Return the (x, y) coordinate for the center point of the cell that contains the specified text.  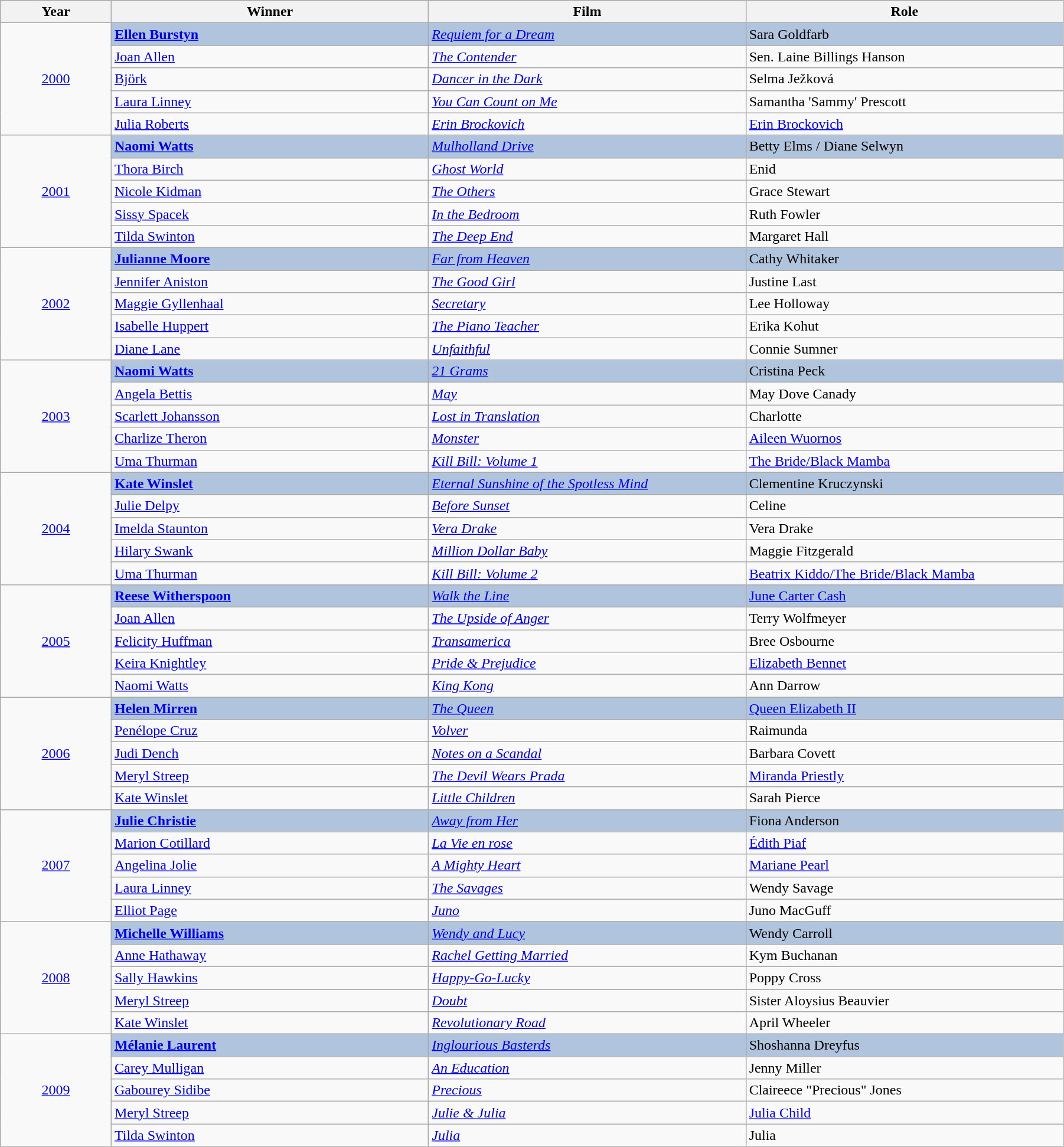
You Can Count on Me (587, 102)
Elizabeth Bennet (905, 664)
Transamerica (587, 641)
Raimunda (905, 731)
Sara Goldfarb (905, 34)
Secretary (587, 304)
Cathy Whitaker (905, 259)
2009 (56, 1090)
Barbara Covett (905, 753)
Hilary Swank (269, 551)
Anne Hathaway (269, 955)
April Wheeler (905, 1023)
Rachel Getting Married (587, 955)
2003 (56, 416)
Volver (587, 731)
Aileen Wuornos (905, 439)
Mulholland Drive (587, 146)
Nicole Kidman (269, 191)
Kym Buchanan (905, 955)
The Bride/Black Mamba (905, 461)
Winner (269, 12)
Jennifer Aniston (269, 282)
Role (905, 12)
Ann Darrow (905, 686)
Eternal Sunshine of the Spotless Mind (587, 483)
2007 (56, 865)
2004 (56, 528)
Cristina Peck (905, 371)
Grace Stewart (905, 191)
Million Dollar Baby (587, 551)
Connie Sumner (905, 349)
The Savages (587, 888)
Wendy Savage (905, 888)
King Kong (587, 686)
Kill Bill: Volume 2 (587, 573)
2005 (56, 641)
Jenny Miller (905, 1068)
Isabelle Huppert (269, 326)
May Dove Canady (905, 394)
Carey Mulligan (269, 1068)
Unfaithful (587, 349)
Sally Hawkins (269, 978)
Sissy Spacek (269, 214)
Reese Witherspoon (269, 596)
Year (56, 12)
Away from Her (587, 821)
2006 (56, 753)
Notes on a Scandal (587, 753)
Queen Elizabeth II (905, 708)
Monster (587, 439)
Julia Child (905, 1113)
Terry Wolfmeyer (905, 618)
Michelle Williams (269, 933)
Julia Roberts (269, 124)
2000 (56, 79)
Marion Cotillard (269, 843)
Celine (905, 506)
21 Grams (587, 371)
The Deep End (587, 236)
A Mighty Heart (587, 865)
Precious (587, 1090)
The Piano Teacher (587, 326)
Lost in Translation (587, 416)
Film (587, 12)
Charlotte (905, 416)
Requiem for a Dream (587, 34)
Wendy and Lucy (587, 933)
Happy-Go-Lucky (587, 978)
Penélope Cruz (269, 731)
2001 (56, 191)
Walk the Line (587, 596)
Thora Birch (269, 169)
Revolutionary Road (587, 1023)
The Contender (587, 57)
Judi Dench (269, 753)
Julie Christie (269, 821)
2008 (56, 978)
Wendy Carroll (905, 933)
2002 (56, 303)
Felicity Huffman (269, 641)
Gabourey Sidibe (269, 1090)
Claireece "Precious" Jones (905, 1090)
Clementine Kruczynski (905, 483)
Margaret Hall (905, 236)
Dancer in the Dark (587, 79)
Julie & Julia (587, 1113)
The Devil Wears Prada (587, 776)
The Others (587, 191)
Mélanie Laurent (269, 1045)
Sister Aloysius Beauvier (905, 1001)
Little Children (587, 798)
Lee Holloway (905, 304)
Elliot Page (269, 910)
Ghost World (587, 169)
Helen Mirren (269, 708)
Selma Ježková (905, 79)
Miranda Priestly (905, 776)
In the Bedroom (587, 214)
Björk (269, 79)
Scarlett Johansson (269, 416)
Sen. Laine Billings Hanson (905, 57)
The Good Girl (587, 282)
Ruth Fowler (905, 214)
Doubt (587, 1001)
Sarah Pierce (905, 798)
Fiona Anderson (905, 821)
Mariane Pearl (905, 865)
Pride & Prejudice (587, 664)
Poppy Cross (905, 978)
Angela Bettis (269, 394)
Far from Heaven (587, 259)
Erika Kohut (905, 326)
The Upside of Anger (587, 618)
Ellen Burstyn (269, 34)
An Education (587, 1068)
May (587, 394)
The Queen (587, 708)
Justine Last (905, 282)
La Vie en rose (587, 843)
June Carter Cash (905, 596)
Julianne Moore (269, 259)
Imelda Staunton (269, 528)
Édith Piaf (905, 843)
Maggie Fitzgerald (905, 551)
Inglourious Basterds (587, 1045)
Maggie Gyllenhaal (269, 304)
Juno MacGuff (905, 910)
Samantha 'Sammy' Prescott (905, 102)
Diane Lane (269, 349)
Angelina Jolie (269, 865)
Shoshanna Dreyfus (905, 1045)
Charlize Theron (269, 439)
Keira Knightley (269, 664)
Beatrix Kiddo/The Bride/Black Mamba (905, 573)
Juno (587, 910)
Enid (905, 169)
Betty Elms / Diane Selwyn (905, 146)
Bree Osbourne (905, 641)
Kill Bill: Volume 1 (587, 461)
Before Sunset (587, 506)
Julie Delpy (269, 506)
